Capture the cell that displays the provided text and extract its (x, y) central coordinate. 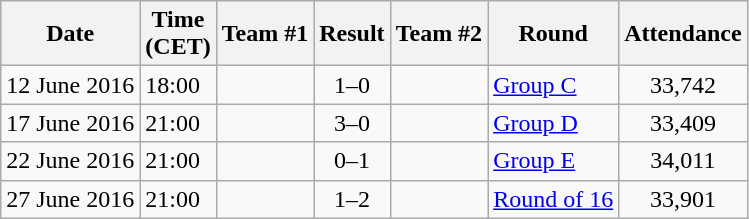
17 June 2016 (70, 123)
27 June 2016 (70, 199)
3–0 (352, 123)
Round (554, 34)
34,011 (683, 161)
1–0 (352, 85)
Result (352, 34)
1–2 (352, 199)
Time(CET) (178, 34)
0–1 (352, 161)
18:00 (178, 85)
Date (70, 34)
33,901 (683, 199)
Attendance (683, 34)
22 June 2016 (70, 161)
Team #1 (265, 34)
12 June 2016 (70, 85)
Team #2 (439, 34)
Group E (554, 161)
33,409 (683, 123)
Group D (554, 123)
33,742 (683, 85)
Round of 16 (554, 199)
Group C (554, 85)
